From the cell containing the given text, extract its center point as (X, Y) coordinate. 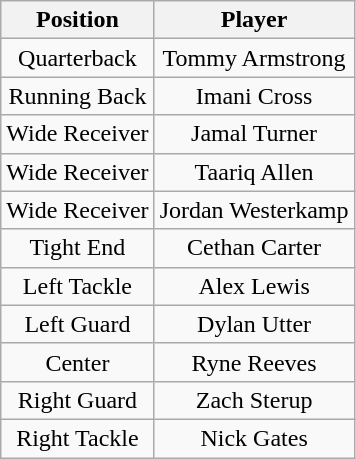
Nick Gates (254, 438)
Dylan Utter (254, 324)
Running Back (78, 96)
Jamal Turner (254, 134)
Ryne Reeves (254, 362)
Tommy Armstrong (254, 58)
Right Tackle (78, 438)
Jordan Westerkamp (254, 210)
Position (78, 20)
Left Tackle (78, 286)
Right Guard (78, 400)
Alex Lewis (254, 286)
Quarterback (78, 58)
Zach Sterup (254, 400)
Player (254, 20)
Taariq Allen (254, 172)
Center (78, 362)
Left Guard (78, 324)
Tight End (78, 248)
Imani Cross (254, 96)
Cethan Carter (254, 248)
